Provide the [x, y] coordinate of the cell's center where the given text is located.  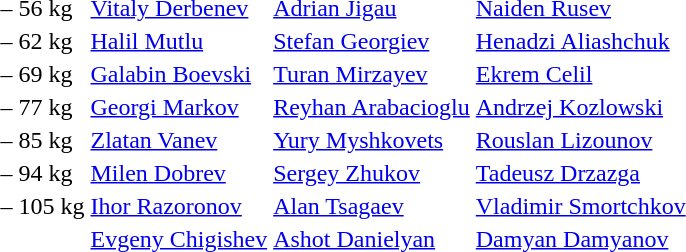
Turan Mirzayev [372, 74]
Reyhan Arabacioglu [372, 107]
Yury Myshkovets [372, 140]
Sergey Zhukov [372, 173]
Stefan Georgiev [372, 41]
Galabin Boevski [179, 74]
Milen Dobrev [179, 173]
Alan Tsagaev [372, 206]
Georgi Markov [179, 107]
Zlatan Vanev [179, 140]
Halil Mutlu [179, 41]
Ihor Razoronov [179, 206]
